Scan for the cell matching the given text and deliver its [x, y] coordinate at center. 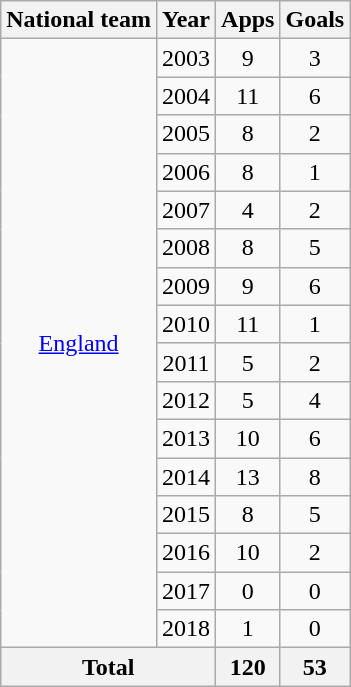
Goals [315, 20]
2009 [186, 286]
120 [248, 667]
2006 [186, 172]
2013 [186, 438]
Total [108, 667]
2003 [186, 58]
2008 [186, 248]
2012 [186, 400]
3 [315, 58]
2017 [186, 591]
2005 [186, 134]
2007 [186, 210]
2014 [186, 477]
Apps [248, 20]
2004 [186, 96]
2016 [186, 553]
2015 [186, 515]
England [79, 344]
13 [248, 477]
2011 [186, 362]
National team [79, 20]
2010 [186, 324]
Year [186, 20]
53 [315, 667]
2018 [186, 629]
